Return the [x, y] coordinate for the center point of the cell that contains the specified text.  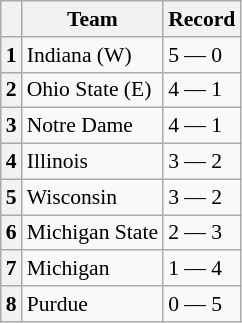
Team [92, 19]
5 [12, 197]
Ohio State (E) [92, 90]
Michigan [92, 269]
Notre Dame [92, 126]
Illinois [92, 162]
Wisconsin [92, 197]
2 — 3 [202, 233]
6 [12, 233]
4 [12, 162]
0 — 5 [202, 304]
1 — 4 [202, 269]
8 [12, 304]
Record [202, 19]
5 — 0 [202, 55]
Indiana (W) [92, 55]
Purdue [92, 304]
3 [12, 126]
2 [12, 90]
Michigan State [92, 233]
1 [12, 55]
7 [12, 269]
